Detect which cell encompasses the target text, then output its (x, y) center coordinate. 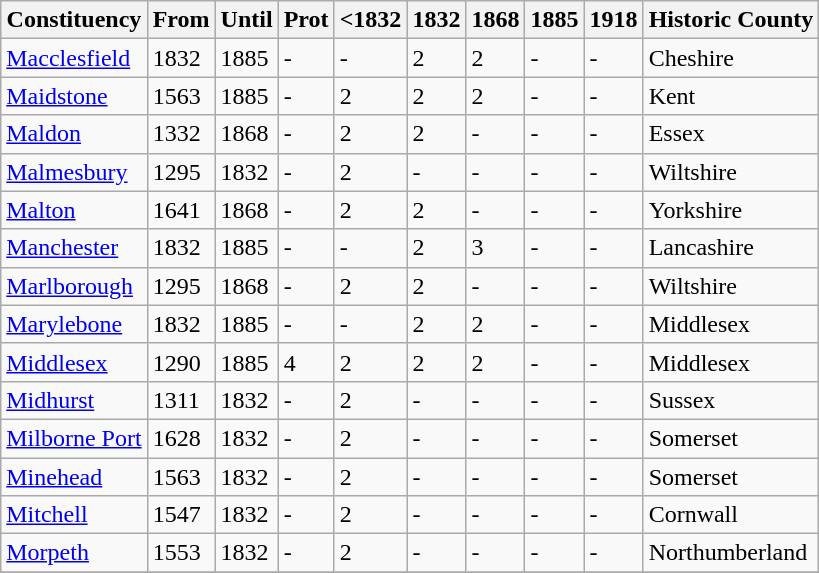
Cheshire (731, 58)
1553 (181, 553)
From (181, 20)
1332 (181, 134)
Malton (74, 210)
Midhurst (74, 400)
1628 (181, 438)
Marlborough (74, 286)
Essex (731, 134)
Kent (731, 96)
Prot (306, 20)
<1832 (370, 20)
Milborne Port (74, 438)
Historic County (731, 20)
Cornwall (731, 515)
Maldon (74, 134)
1641 (181, 210)
Macclesfield (74, 58)
1290 (181, 362)
Minehead (74, 477)
Yorkshire (731, 210)
Northumberland (731, 553)
Manchester (74, 248)
Sussex (731, 400)
Morpeth (74, 553)
Until (246, 20)
4 (306, 362)
Constituency (74, 20)
3 (496, 248)
1311 (181, 400)
Malmesbury (74, 172)
Maidstone (74, 96)
1547 (181, 515)
Mitchell (74, 515)
Marylebone (74, 324)
Lancashire (731, 248)
1918 (614, 20)
